Extract the (X, Y) coordinate from the center of the cell holding the provided text.  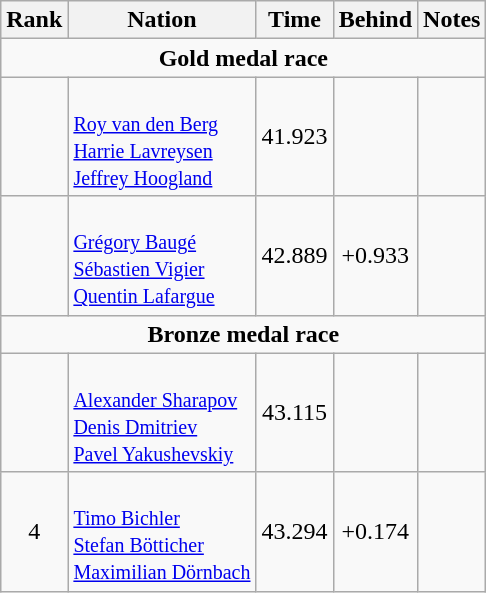
4 (34, 532)
Rank (34, 20)
Timo BichlerStefan BötticherMaximilian Dörnbach (162, 532)
43.294 (294, 532)
+0.933 (375, 256)
41.923 (294, 136)
Nation (162, 20)
Time (294, 20)
Grégory BaugéSébastien VigierQuentin Lafargue (162, 256)
Bronze medal race (244, 334)
42.889 (294, 256)
43.115 (294, 412)
Alexander SharapovDenis DmitrievPavel Yakushevskiy (162, 412)
+0.174 (375, 532)
Gold medal race (244, 58)
Notes (452, 20)
Behind (375, 20)
Roy van den BergHarrie LavreysenJeffrey Hoogland (162, 136)
